Detect which cell encompasses the target text, then output its (X, Y) center coordinate. 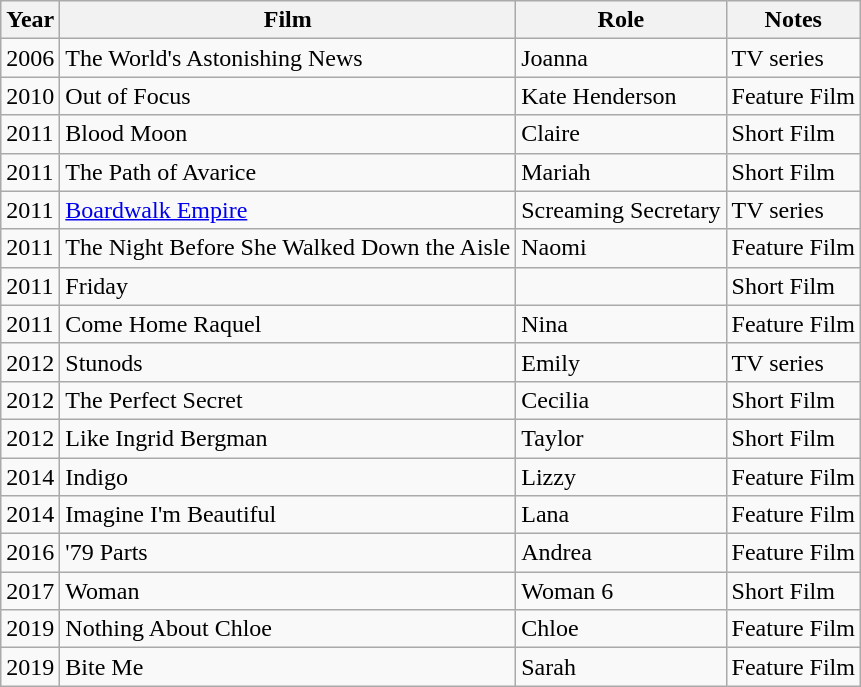
The Night Before She Walked Down the Aisle (288, 248)
Year (30, 20)
2010 (30, 96)
Woman 6 (621, 591)
Kate Henderson (621, 96)
Bite Me (288, 667)
Film (288, 20)
Stunods (288, 362)
Emily (621, 362)
Joanna (621, 58)
Nina (621, 324)
2006 (30, 58)
The Perfect Secret (288, 400)
Come Home Raquel (288, 324)
2016 (30, 553)
Notes (793, 20)
Imagine I'm Beautiful (288, 515)
Taylor (621, 438)
Cecilia (621, 400)
Friday (288, 286)
The Path of Avarice (288, 172)
Screaming Secretary (621, 210)
Lana (621, 515)
The World's Astonishing News (288, 58)
Nothing About Chloe (288, 629)
Chloe (621, 629)
Role (621, 20)
Indigo (288, 477)
Woman (288, 591)
2017 (30, 591)
Like Ingrid Bergman (288, 438)
'79 Parts (288, 553)
Lizzy (621, 477)
Sarah (621, 667)
Claire (621, 134)
Out of Focus (288, 96)
Mariah (621, 172)
Naomi (621, 248)
Blood Moon (288, 134)
Boardwalk Empire (288, 210)
Andrea (621, 553)
